Capture the cell that displays the provided text and extract its (x, y) central coordinate. 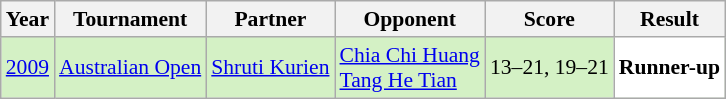
Runner-up (670, 68)
Chia Chi Huang Tang He Tian (409, 68)
Tournament (130, 19)
13–21, 19–21 (550, 68)
2009 (28, 68)
Partner (270, 19)
Result (670, 19)
Score (550, 19)
Year (28, 19)
Australian Open (130, 68)
Opponent (409, 19)
Shruti Kurien (270, 68)
